Output the [x, y] coordinate of the center of the cell containing the given text.  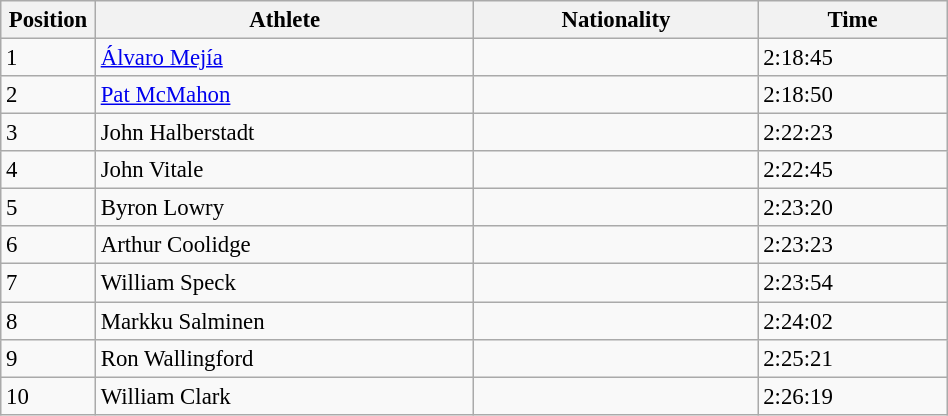
6 [48, 245]
John Vitale [284, 170]
2:22:23 [852, 133]
2:25:21 [852, 358]
2:18:45 [852, 58]
2 [48, 95]
William Clark [284, 396]
9 [48, 358]
Pat McMahon [284, 95]
1 [48, 58]
Álvaro Mejía [284, 58]
2:23:23 [852, 245]
Arthur Coolidge [284, 245]
Time [852, 20]
Markku Salminen [284, 321]
2:22:45 [852, 170]
Athlete [284, 20]
10 [48, 396]
John Halberstadt [284, 133]
4 [48, 170]
2:23:54 [852, 283]
Nationality [616, 20]
2:26:19 [852, 396]
Byron Lowry [284, 208]
William Speck [284, 283]
2:18:50 [852, 95]
7 [48, 283]
Ron Wallingford [284, 358]
Position [48, 20]
2:24:02 [852, 321]
5 [48, 208]
8 [48, 321]
3 [48, 133]
2:23:20 [852, 208]
